Provide the (X, Y) coordinate of the cell's center where the given text is located.  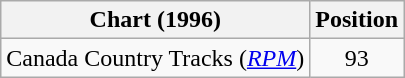
93 (357, 58)
Canada Country Tracks (RPM) (156, 58)
Position (357, 20)
Chart (1996) (156, 20)
